For the text-containing cell, return its midpoint in (X, Y) coordinate format. 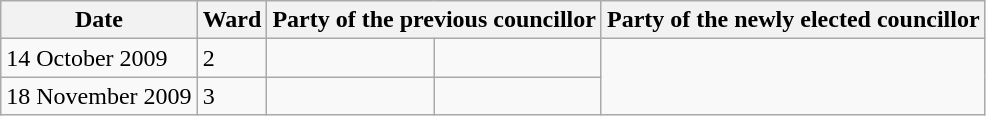
18 November 2009 (99, 96)
3 (232, 96)
Ward (232, 20)
Party of the newly elected councillor (793, 20)
Date (99, 20)
Party of the previous councillor (434, 20)
14 October 2009 (99, 58)
2 (232, 58)
